Find where the given text appears and provide that cell's center as (X, Y) coordinate. 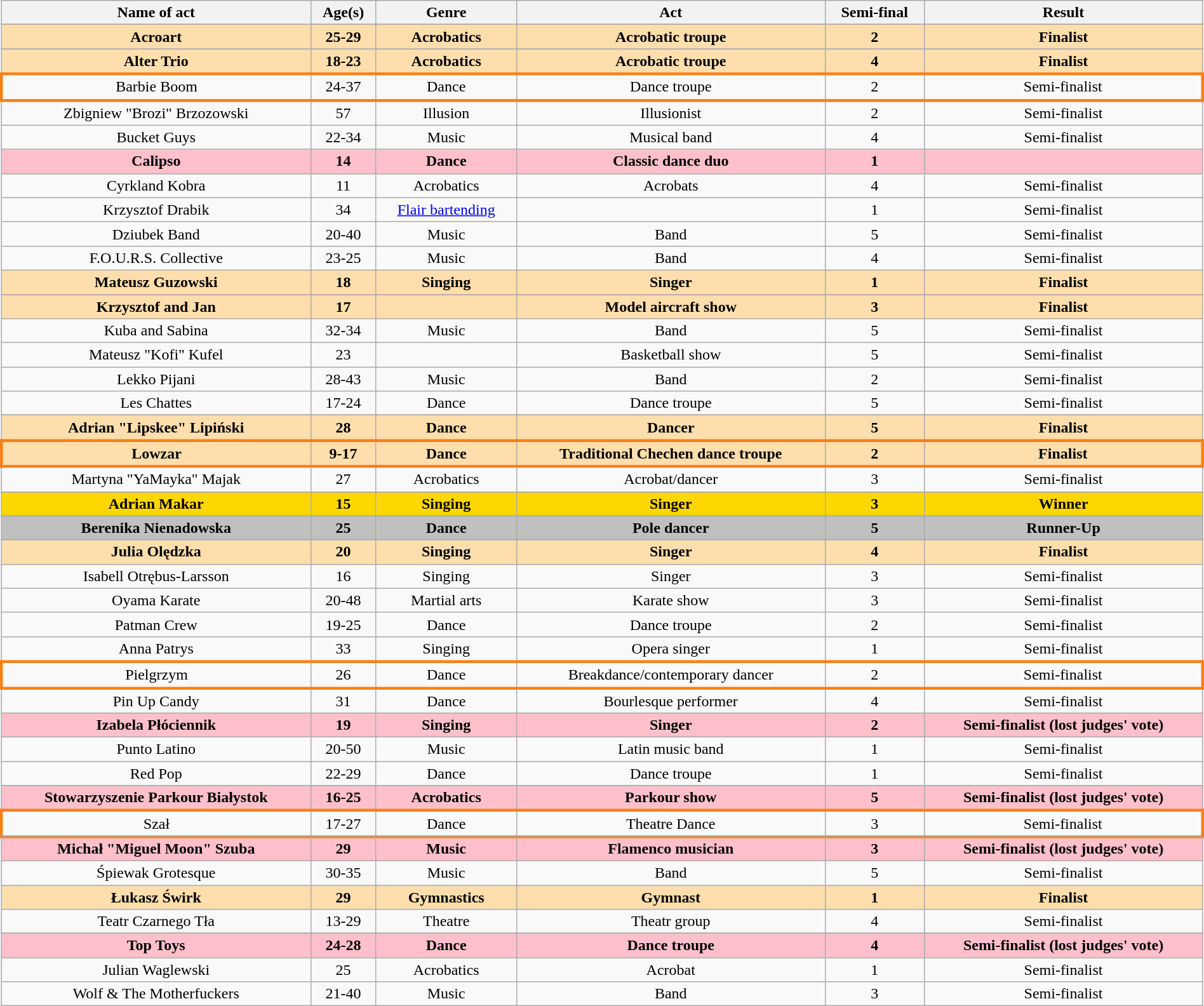
Adrian "Lipskee" Lipiński (156, 428)
Pin Up Candy (156, 701)
Result (1063, 13)
Theatre Dance (671, 823)
Theatre (446, 922)
Parkour show (671, 798)
Julian Waglewski (156, 970)
19-25 (343, 624)
Punto Latino (156, 749)
31 (343, 701)
Pole dancer (671, 528)
Anna Patrys (156, 649)
Lekko Pijani (156, 379)
Musical band (671, 137)
Red Pop (156, 774)
Pielgrzym (156, 674)
Genre (446, 13)
15 (343, 504)
Gymnast (671, 897)
Classic dance duo (671, 161)
16 (343, 576)
Age(s) (343, 13)
Acrobat/dancer (671, 479)
Mateusz Guzowski (156, 282)
18-23 (343, 62)
Zbigniew "Brozi" Brzozowski (156, 113)
Julia Olędzka (156, 552)
Illusion (446, 113)
27 (343, 479)
Krzysztof Drabik (156, 210)
24-37 (343, 86)
22-34 (343, 137)
22-29 (343, 774)
24-28 (343, 946)
21-40 (343, 994)
Winner (1063, 504)
11 (343, 185)
33 (343, 649)
Theatr group (671, 922)
Gymnastics (446, 897)
16-25 (343, 798)
57 (343, 113)
20 (343, 552)
Dancer (671, 428)
23 (343, 355)
Model aircraft show (671, 307)
17 (343, 307)
Michał "Miguel Moon" Szuba (156, 848)
Stowarzyszenie Parkour Białystok (156, 798)
Wolf & The Motherfuckers (156, 994)
Runner-Up (1063, 528)
Acrobat (671, 970)
17-27 (343, 823)
18 (343, 282)
9-17 (343, 453)
19 (343, 725)
Berenika Nienadowska (156, 528)
Martyna "YaMayka" Majak (156, 479)
Kuba and Sabina (156, 331)
Lowzar (156, 453)
Latin music band (671, 749)
Bourlesque performer (671, 701)
30-35 (343, 873)
Krzysztof and Jan (156, 307)
Oyama Karate (156, 600)
23-25 (343, 258)
20-48 (343, 600)
Martial arts (446, 600)
17-24 (343, 403)
Acroart (156, 37)
28-43 (343, 379)
Alter Trio (156, 62)
Mateusz "Kofi" Kufel (156, 355)
Les Chattes (156, 403)
Teatr Czarnego Tła (156, 922)
26 (343, 674)
Act (671, 13)
Traditional Chechen dance troupe (671, 453)
Dziubek Band (156, 234)
25-29 (343, 37)
Cyrkland Kobra (156, 185)
13-29 (343, 922)
14 (343, 161)
Basketball show (671, 355)
F.O.U.R.S. Collective (156, 258)
Opera singer (671, 649)
Name of act (156, 13)
Barbie Boom (156, 86)
Calipso (156, 161)
Illusionist (671, 113)
Śpiewak Grotesque (156, 873)
28 (343, 428)
Łukasz Świrk (156, 897)
Acrobats (671, 185)
32-34 (343, 331)
Isabell Otrębus-Larsson (156, 576)
Patman Crew (156, 624)
Izabela Płóciennik (156, 725)
20-40 (343, 234)
Bucket Guys (156, 137)
Flamenco musician (671, 848)
Breakdance/contemporary dancer (671, 674)
Szał (156, 823)
20-50 (343, 749)
Karate show (671, 600)
Top Toys (156, 946)
34 (343, 210)
Semi-final (874, 13)
Flair bartending (446, 210)
Adrian Makar (156, 504)
